Locate the cell with the specified text and output its (x, y) center coordinate. 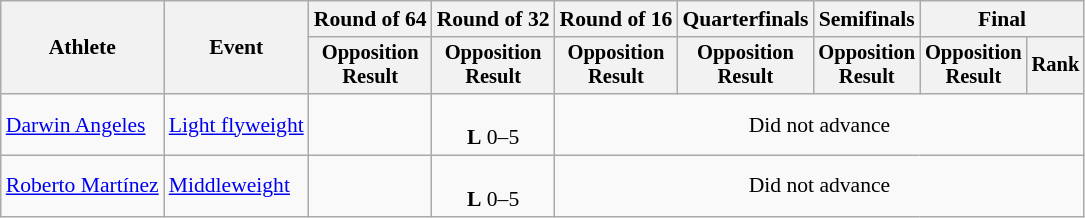
Semifinals (866, 19)
Darwin Angeles (82, 124)
Event (236, 48)
Roberto Martínez (82, 186)
Rank (1056, 66)
Middleweight (236, 186)
Round of 32 (494, 19)
Final (1002, 19)
Light flyweight (236, 124)
Round of 16 (616, 19)
Round of 64 (370, 19)
Quarterfinals (745, 19)
Athlete (82, 48)
